Determine the [X, Y] coordinate at the center of the cell enclosing the given text.  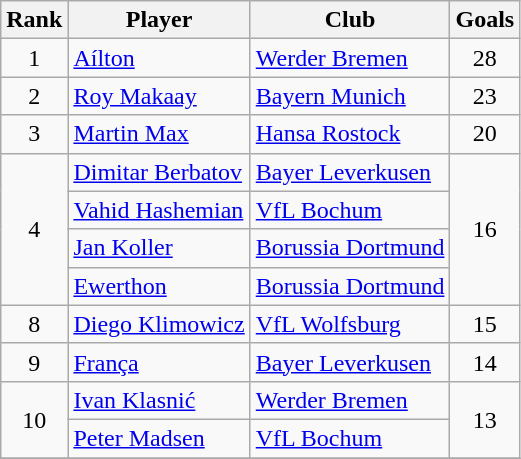
França [159, 362]
13 [485, 419]
Ewerthon [159, 286]
20 [485, 134]
23 [485, 96]
Club [350, 20]
Dimitar Berbatov [159, 172]
Jan Koller [159, 248]
4 [34, 229]
2 [34, 96]
Roy Makaay [159, 96]
8 [34, 324]
Bayern Munich [350, 96]
Hansa Rostock [350, 134]
Diego Klimowicz [159, 324]
Rank [34, 20]
Aílton [159, 58]
9 [34, 362]
10 [34, 419]
14 [485, 362]
28 [485, 58]
16 [485, 229]
Peter Madsen [159, 438]
VfL Wolfsburg [350, 324]
1 [34, 58]
3 [34, 134]
Ivan Klasnić [159, 400]
Vahid Hashemian [159, 210]
Goals [485, 20]
15 [485, 324]
Player [159, 20]
Martin Max [159, 134]
